Output the (x, y) coordinate of the center of the cell containing the given text.  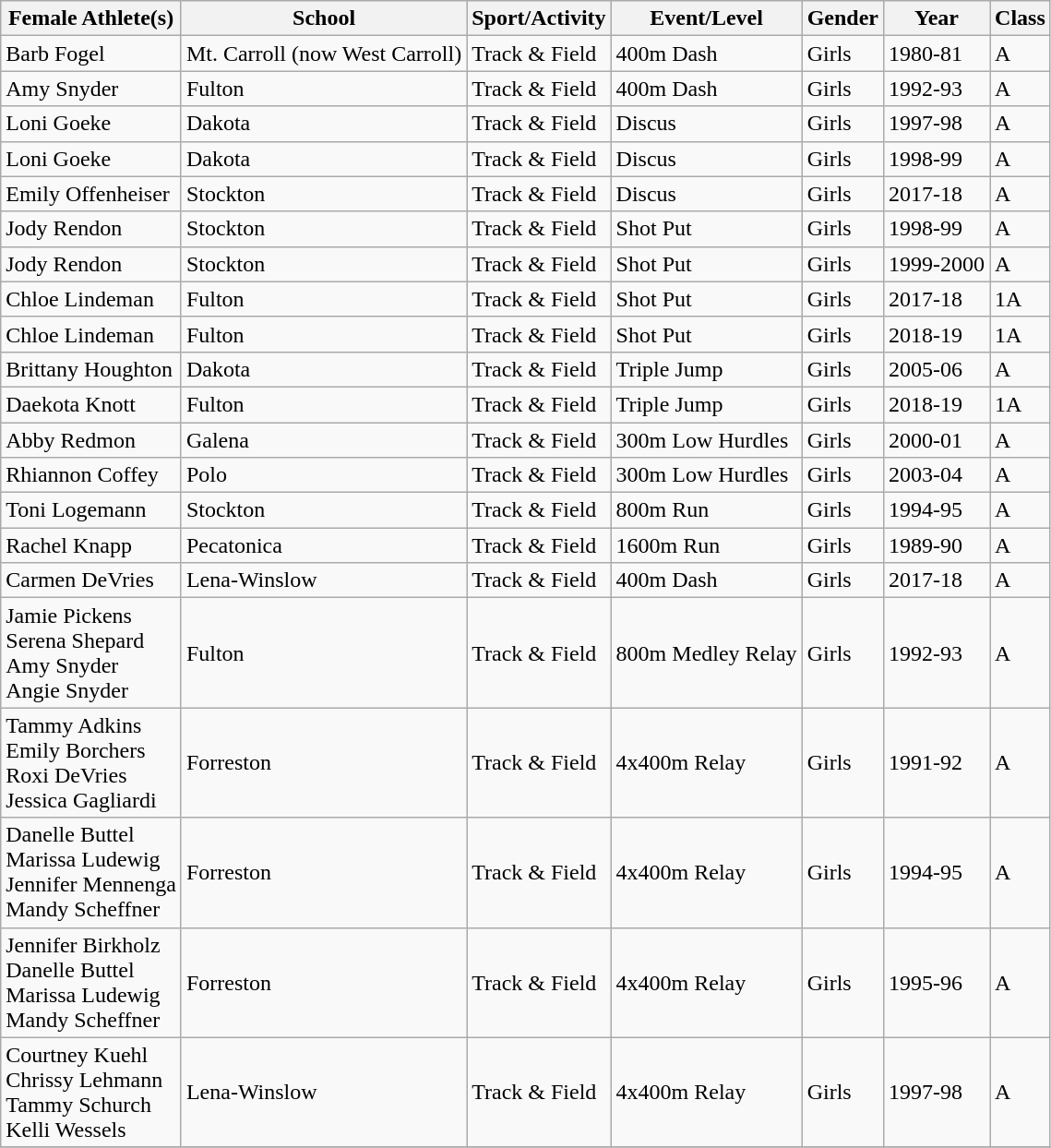
Brittany Houghton (91, 369)
Sport/Activity (539, 18)
Barb Fogel (91, 54)
Daekota Knott (91, 404)
Abby Redmon (91, 440)
Gender (842, 18)
1600m Run (707, 545)
Class (1021, 18)
Carmen DeVries (91, 580)
Jennifer BirkholzDanelle ButtelMarissa LudewigMandy Scheffner (91, 982)
Year (936, 18)
School (323, 18)
Amy Snyder (91, 89)
800m Medley Relay (707, 653)
Female Athlete(s) (91, 18)
1989-90 (936, 545)
1995-96 (936, 982)
Rachel Knapp (91, 545)
1980-81 (936, 54)
Tammy AdkinsEmily BorchersRoxi DeVriesJessica Gagliardi (91, 762)
2003-04 (936, 475)
2005-06 (936, 369)
Emily Offenheiser (91, 194)
Courtney KuehlChrissy LehmannTammy SchurchKelli Wessels (91, 1093)
1991-92 (936, 762)
Galena (323, 440)
2000-01 (936, 440)
Pecatonica (323, 545)
Mt. Carroll (now West Carroll) (323, 54)
Jamie PickensSerena ShepardAmy SnyderAngie Snyder (91, 653)
1999-2000 (936, 264)
Rhiannon Coffey (91, 475)
Polo (323, 475)
Toni Logemann (91, 510)
Event/Level (707, 18)
800m Run (707, 510)
Danelle ButtelMarissa LudewigJennifer MennengaMandy Scheffner (91, 873)
